Locate the cell with the specified text and output its (X, Y) center coordinate. 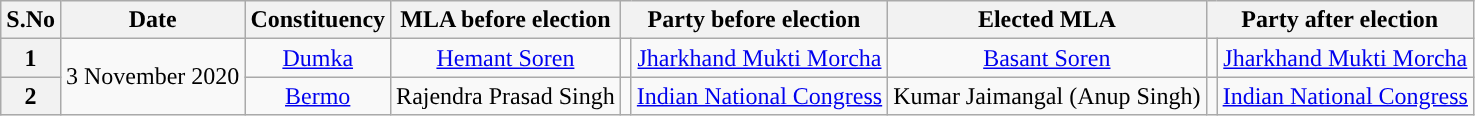
MLA before election (506, 20)
Party after election (1340, 20)
Party before election (754, 20)
S.No (31, 20)
1 (31, 58)
Basant Soren (1047, 58)
Bermo (318, 96)
2 (31, 96)
Elected MLA (1047, 20)
Rajendra Prasad Singh (506, 96)
3 November 2020 (152, 77)
Dumka (318, 58)
Date (152, 20)
Kumar Jaimangal (Anup Singh) (1047, 96)
Constituency (318, 20)
Hemant Soren (506, 58)
